Scan for the cell matching the given text and deliver its (x, y) coordinate at center. 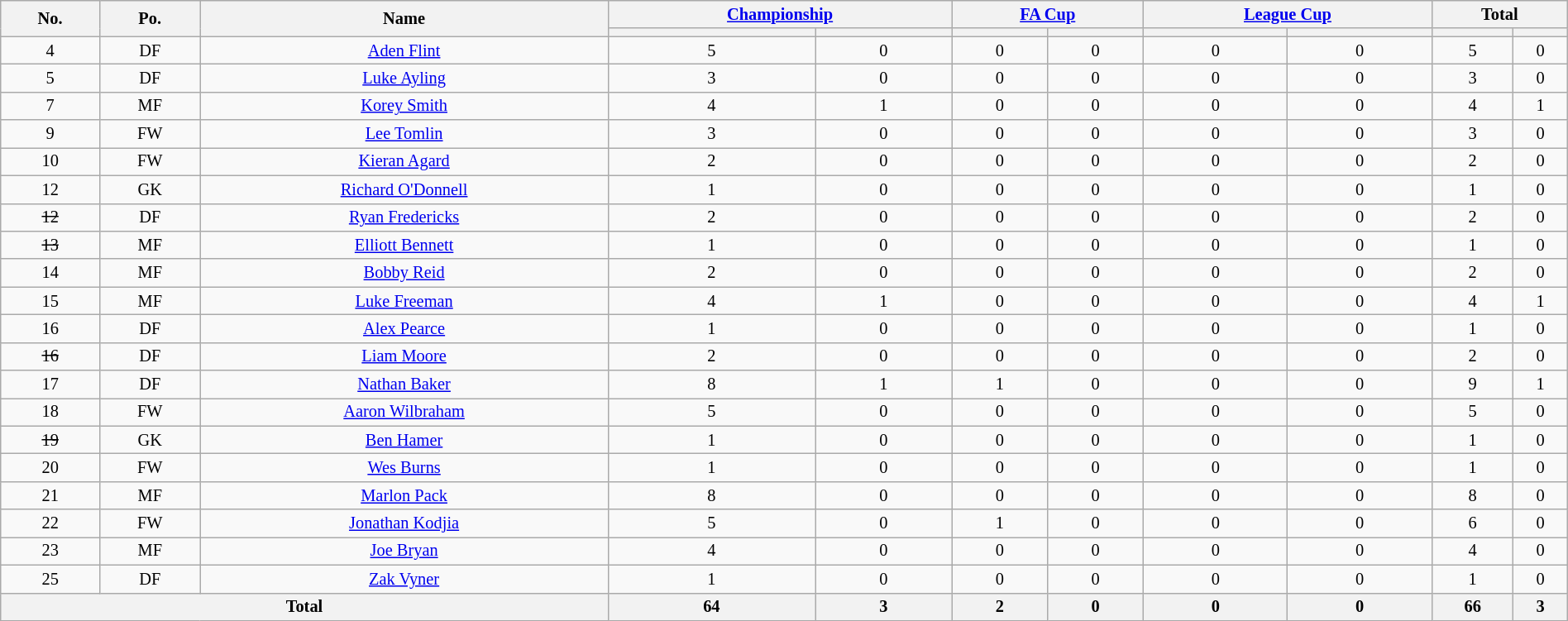
Luke Freeman (404, 301)
19 (50, 440)
Kieran Agard (404, 161)
Liam Moore (404, 356)
League Cup (1288, 14)
Jonathan Kodjia (404, 523)
Lee Tomlin (404, 134)
21 (50, 495)
Richard O'Donnell (404, 189)
No. (50, 18)
Aden Flint (404, 50)
Wes Burns (404, 467)
6 (1472, 523)
20 (50, 467)
Marlon Pack (404, 495)
22 (50, 523)
Ryan Fredericks (404, 217)
13 (50, 245)
Po. (151, 18)
18 (50, 412)
Aaron Wilbraham (404, 412)
10 (50, 161)
15 (50, 301)
Championship (780, 14)
Elliott Bennett (404, 245)
Korey Smith (404, 106)
Nathan Baker (404, 385)
Joe Bryan (404, 551)
23 (50, 551)
Zak Vyner (404, 579)
7 (50, 106)
FA Cup (1048, 14)
Luke Ayling (404, 78)
Bobby Reid (404, 273)
Name (404, 18)
14 (50, 273)
64 (711, 607)
17 (50, 385)
66 (1472, 607)
Ben Hamer (404, 440)
25 (50, 579)
Alex Pearce (404, 328)
